Detect which cell encompasses the target text, then output its [x, y] center coordinate. 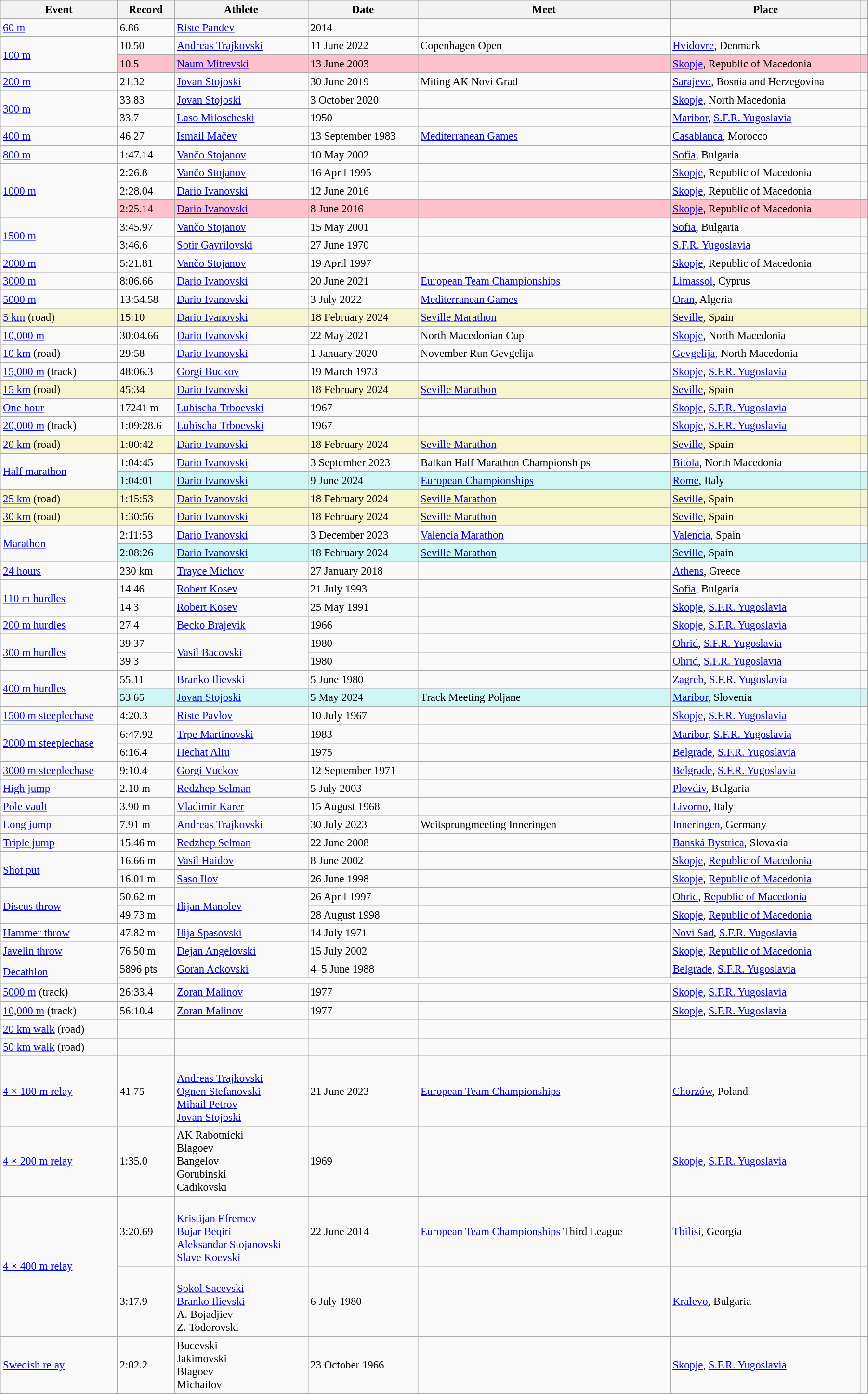
1:47.14 [145, 155]
Long jump [59, 825]
Pole vault [59, 806]
33.83 [145, 100]
1:30:56 [145, 517]
5 July 2003 [363, 788]
1000 m [59, 191]
Copenhagen Open [544, 46]
20,000 m (track) [59, 426]
11 June 2022 [363, 46]
10.5 [145, 64]
2000 m [59, 263]
10 km (road) [59, 354]
4:20.3 [145, 716]
Ilijan Manolev [241, 906]
3 October 2020 [363, 100]
300 m hurdles [59, 652]
8 June 2002 [363, 861]
BucevskiJakimovskiBlagoevMichailov [241, 1365]
20 km walk (road) [59, 1029]
Saso Ilov [241, 879]
3:20.69 [145, 1231]
Kralevo, Bulgaria [766, 1302]
9:10.4 [145, 770]
29:58 [145, 354]
5 June 1980 [363, 680]
1 January 2020 [363, 354]
46.27 [145, 136]
Hammer throw [59, 933]
45:34 [145, 390]
Riste Pavlov [241, 716]
Novi Sad, S.F.R. Yugoslavia [766, 933]
30:04.66 [145, 336]
6:47.92 [145, 734]
49.73 m [145, 915]
Sokol SacevskiBranko IlievskiA. BojadjievZ. Todorovski [241, 1302]
1966 [363, 625]
5:21.81 [145, 263]
Hechat Aliu [241, 752]
Ismail Mačev [241, 136]
Valencia Marathon [544, 535]
3 September 2023 [363, 462]
Miting AK Novi Grad [544, 82]
1:00:42 [145, 444]
6 July 1980 [363, 1302]
Naum Mitrevski [241, 64]
Hvidovre, Denmark [766, 46]
Athlete [241, 10]
200 m [59, 82]
15:10 [145, 317]
15 May 2001 [363, 227]
Vasil Bacovski [241, 652]
Gorgi Vuckov [241, 770]
76.50 m [145, 951]
3:17.9 [145, 1302]
Tbilisi, Georgia [766, 1231]
10 July 1967 [363, 716]
Vasil Haidov [241, 861]
Date [363, 10]
400 m hurdles [59, 689]
Livorno, Italy [766, 806]
6.86 [145, 28]
15 km (road) [59, 390]
Riste Pandev [241, 28]
Half marathon [59, 471]
26 April 1997 [363, 897]
2:08:26 [145, 553]
Sarajevo, Bosnia and Herzegovina [766, 82]
13 September 1983 [363, 136]
2:11:53 [145, 535]
25 km (road) [59, 499]
3000 m [59, 281]
Event [59, 10]
27 June 1970 [363, 245]
5 May 2024 [363, 698]
230 km [145, 571]
High jump [59, 788]
26:33.4 [145, 993]
22 June 2008 [363, 842]
10 May 2002 [363, 155]
Balkan Half Marathon Championships [544, 462]
7.91 m [145, 825]
S.F.R. Yugoslavia [766, 245]
56:10.4 [145, 1011]
8:06.66 [145, 281]
5896 pts [145, 969]
15 August 1968 [363, 806]
13:54.58 [145, 299]
Athens, Greece [766, 571]
10.50 [145, 46]
Branko Ilievski [241, 680]
Marathon [59, 543]
Banská Bystrica, Slovakia [766, 842]
5 km (road) [59, 317]
Swedish relay [59, 1365]
4 × 200 m relay [59, 1161]
33.7 [145, 118]
15.46 m [145, 842]
Triple jump [59, 842]
5000 m [59, 299]
24 hours [59, 571]
1:35.0 [145, 1161]
21.32 [145, 82]
Oran, Algeria [766, 299]
19 March 1973 [363, 372]
Maribor, Slovenia [766, 698]
12 September 1971 [363, 770]
16.01 m [145, 879]
AK RabotnickiBlagoevBangelovGorubinskiCadikovski [241, 1161]
One hour [59, 408]
16 April 1995 [363, 172]
14.3 [145, 607]
50.62 m [145, 897]
Andreas TrajkovskiOgnen StefanovskiMihail PetrovJovan Stojoski [241, 1091]
Bitola, North Macedonia [766, 462]
48:06.3 [145, 372]
1:04:01 [145, 480]
Valencia, Spain [766, 535]
Laso Miloscheski [241, 118]
50 km walk (road) [59, 1047]
1:09:28.6 [145, 426]
4 × 400 m relay [59, 1266]
39.37 [145, 644]
European Championships [544, 480]
Javelin throw [59, 951]
41.75 [145, 1091]
Weitsprungmeeting Inneringen [544, 825]
8 June 2016 [363, 209]
110 m hurdles [59, 598]
15,000 m (track) [59, 372]
2014 [363, 28]
Casablanca, Morocco [766, 136]
Place [766, 10]
1:04:45 [145, 462]
2:28.04 [145, 191]
10,000 m [59, 336]
6:16.4 [145, 752]
27.4 [145, 625]
12 June 2016 [363, 191]
Ilija Spasovski [241, 933]
3:45.97 [145, 227]
4 × 100 m relay [59, 1091]
3.90 m [145, 806]
Discus throw [59, 906]
Ohrid, Republic of Macedonia [766, 897]
3 December 2023 [363, 535]
Inneringen, Germany [766, 825]
14 July 1971 [363, 933]
13 June 2003 [363, 64]
Record [145, 10]
16.66 m [145, 861]
22 May 2021 [363, 336]
Rome, Italy [766, 480]
5000 m (track) [59, 993]
14.46 [145, 589]
1969 [363, 1161]
Gorgi Buckov [241, 372]
21 July 1993 [363, 589]
Track Meeting Poljane [544, 698]
60 m [59, 28]
2:25.14 [145, 209]
30 km (road) [59, 517]
27 January 2018 [363, 571]
2000 m steeplechase [59, 743]
800 m [59, 155]
2:02.2 [145, 1365]
3000 m steeplechase [59, 770]
20 June 2021 [363, 281]
39.3 [145, 661]
15 July 2002 [363, 951]
10,000 m (track) [59, 1011]
1950 [363, 118]
2:26.8 [145, 172]
Trayce Michov [241, 571]
400 m [59, 136]
Vladimir Karer [241, 806]
100 m [59, 55]
2.10 m [145, 788]
30 July 2023 [363, 825]
23 October 1966 [363, 1365]
1:15:53 [145, 499]
Chorzów, Poland [766, 1091]
26 June 1998 [363, 879]
22 June 2014 [363, 1231]
3:46.6 [145, 245]
Goran Ackovski [241, 969]
Limassol, Cyprus [766, 281]
19 April 1997 [363, 263]
Meet [544, 10]
300 m [59, 109]
Zagreb, S.F.R. Yugoslavia [766, 680]
European Team Championships Third League [544, 1231]
3 July 2022 [363, 299]
Dejan Angelovski [241, 951]
4–5 June 1988 [363, 969]
20 km (road) [59, 444]
North Macedonian Cup [544, 336]
17241 m [145, 408]
Plovdiv, Bulgaria [766, 788]
1983 [363, 734]
Sotir Gavrilovski [241, 245]
Gevgelija, North Macedonia [766, 354]
Becko Brajevik [241, 625]
21 June 2023 [363, 1091]
53.65 [145, 698]
55.11 [145, 680]
1975 [363, 752]
November Run Gevgelija [544, 354]
Trpe Martinovski [241, 734]
47.82 m [145, 933]
28 August 1998 [363, 915]
Decathlon [59, 972]
1500 m [59, 236]
9 June 2024 [363, 480]
25 May 1991 [363, 607]
Shot put [59, 870]
200 m hurdles [59, 625]
30 June 2019 [363, 82]
1500 m steeplechase [59, 716]
Kristijan EfremovBujar BeqiriAleksandar StojanovskiSlave Koevski [241, 1231]
